From the cell containing the given text, extract its center point as [x, y] coordinate. 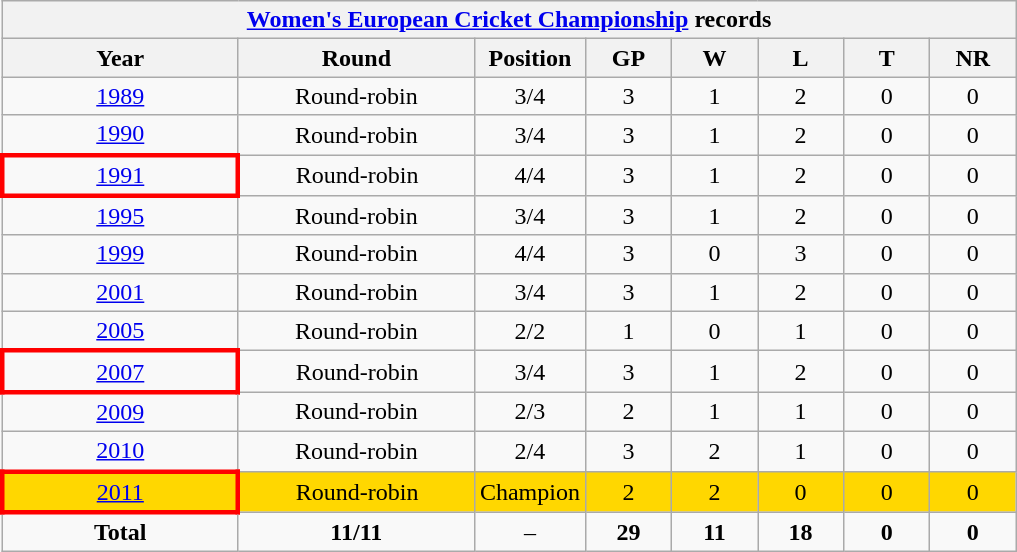
W [715, 58]
18 [801, 532]
29 [628, 532]
Women's European Cricket Championship records [509, 20]
2001 [120, 292]
Champion [530, 492]
GP [628, 58]
1995 [120, 216]
Total [120, 532]
2007 [120, 372]
1989 [120, 96]
1999 [120, 254]
Year [120, 58]
NR [973, 58]
L [801, 58]
1991 [120, 174]
Position [530, 58]
T [887, 58]
2010 [120, 451]
– [530, 532]
2009 [120, 412]
2/4 [530, 451]
2/2 [530, 331]
2/3 [530, 412]
1990 [120, 135]
2011 [120, 492]
Round [356, 58]
2005 [120, 331]
11 [715, 532]
11/11 [356, 532]
